Identify which cell holds the provided text, then report its (x, y) central coordinate. 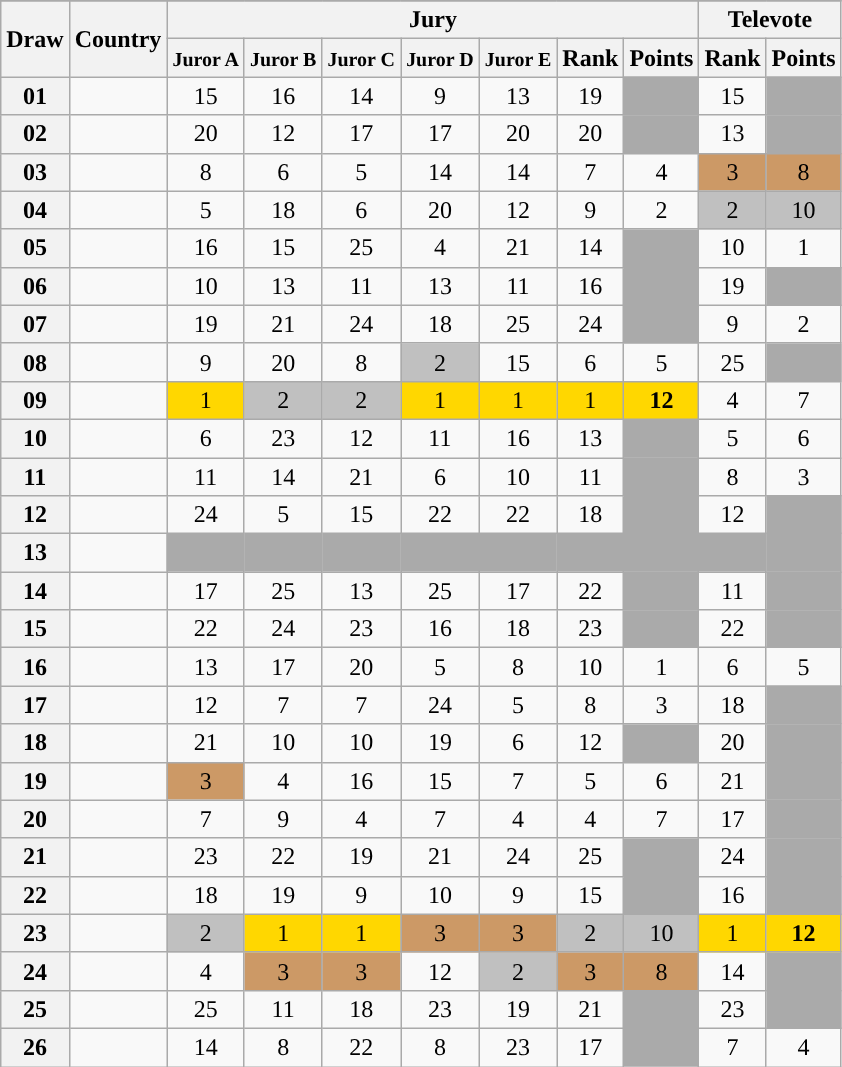
03 (35, 172)
Country (118, 39)
26 (35, 1047)
Juror A (206, 58)
Televote (770, 20)
06 (35, 286)
Juror B (283, 58)
Juror D (440, 58)
Draw (35, 39)
02 (35, 134)
05 (35, 248)
Jury (433, 20)
09 (35, 400)
01 (35, 96)
04 (35, 210)
08 (35, 362)
Juror C (362, 58)
07 (35, 324)
Juror E (518, 58)
